Find where the given text appears and provide that cell's center as [x, y] coordinate. 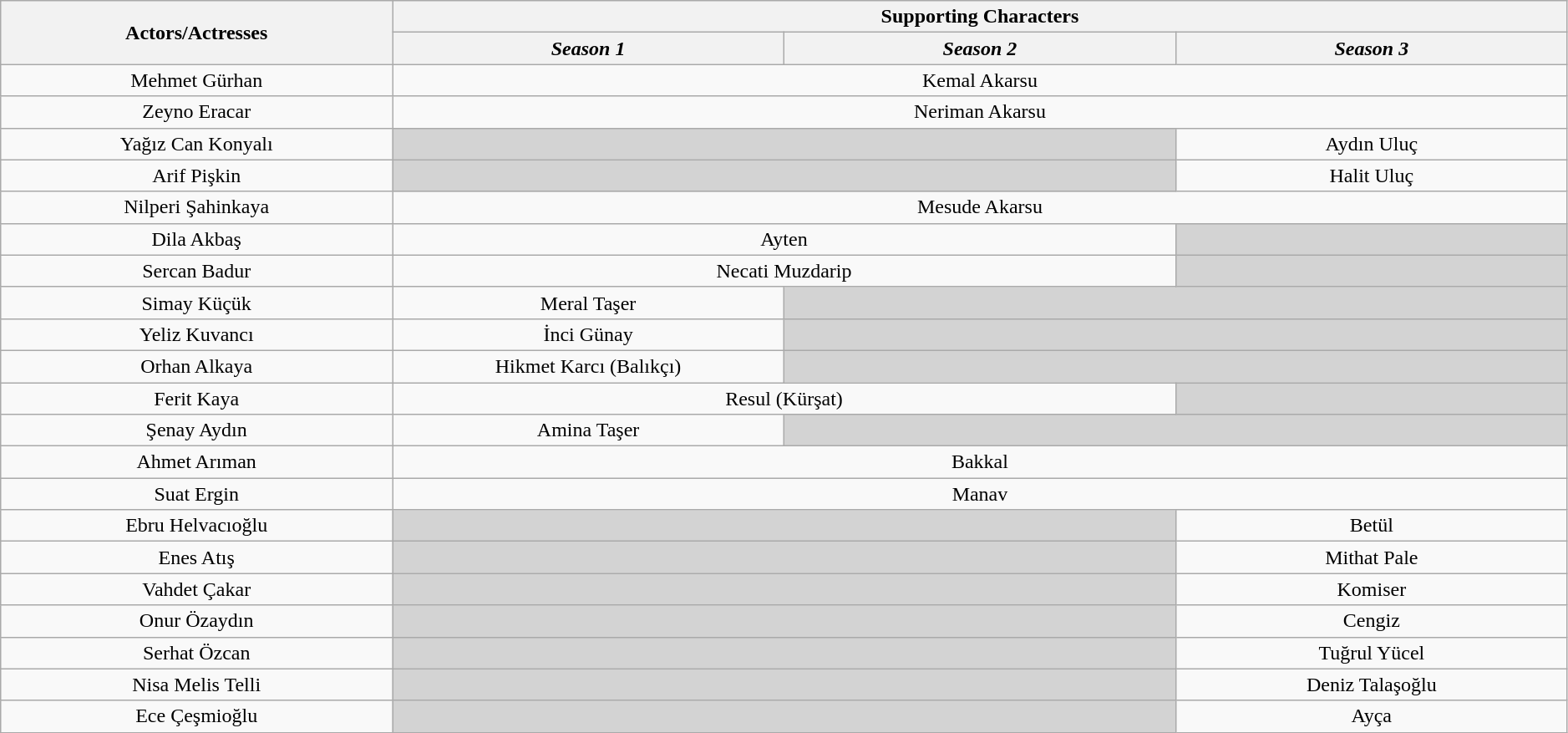
Zeyno Eracar [197, 112]
Serhat Özcan [197, 653]
Komiser [1372, 589]
Actors/Actresses [197, 33]
Season 1 [588, 48]
Nisa Melis Telli [197, 685]
Yağız Can Konyalı [197, 144]
Halit Uluç [1372, 176]
Mithat Pale [1372, 557]
Dila Akbaş [197, 239]
Manav [981, 494]
Resul (Kürşat) [784, 399]
Ayten [784, 239]
Necati Muzdarip [784, 271]
Onur Özaydın [197, 621]
Vahdet Çakar [197, 589]
Season 3 [1372, 48]
Simay Küçük [197, 303]
Amina Taşer [588, 430]
İnci Günay [588, 334]
Hikmet Karcı (Balıkçı) [588, 366]
Orhan Alkaya [197, 366]
Season 2 [979, 48]
Tuğrul Yücel [1372, 653]
Bakkal [981, 462]
Mehmet Gürhan [197, 80]
Ebru Helvacıoğlu [197, 526]
Ece Çeşmioğlu [197, 716]
Meral Taşer [588, 303]
Şenay Aydın [197, 430]
Ayça [1372, 716]
Cengiz [1372, 621]
Mesude Akarsu [981, 207]
Supporting Characters [981, 17]
Kemal Akarsu [981, 80]
Deniz Talaşoğlu [1372, 685]
Nilperi Şahinkaya [197, 207]
Arif Pişkin [197, 176]
Yeliz Kuvancı [197, 334]
Betül [1372, 526]
Neriman Akarsu [981, 112]
Ahmet Arıman [197, 462]
Aydın Uluç [1372, 144]
Ferit Kaya [197, 399]
Suat Ergin [197, 494]
Enes Atış [197, 557]
Sercan Badur [197, 271]
